Extract the [X, Y] coordinate from the center of the cell holding the provided text.  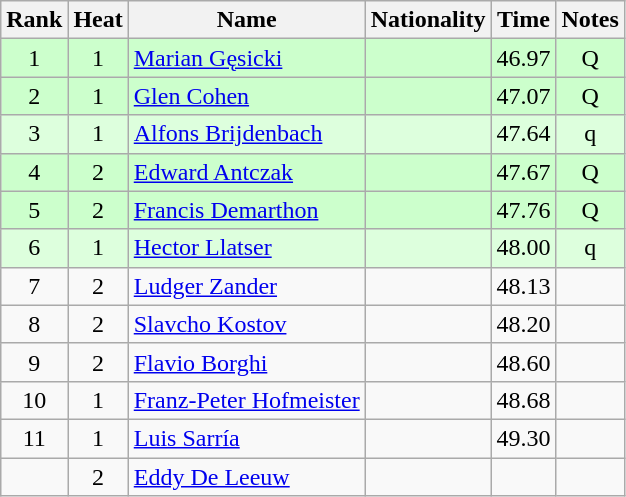
49.30 [524, 438]
10 [34, 400]
Time [524, 20]
Rank [34, 20]
5 [34, 210]
Alfons Brijdenbach [246, 134]
47.07 [524, 96]
8 [34, 324]
48.00 [524, 248]
Francis Demarthon [246, 210]
48.60 [524, 362]
47.67 [524, 172]
47.76 [524, 210]
46.97 [524, 58]
Luis Sarría [246, 438]
7 [34, 286]
Flavio Borghi [246, 362]
47.64 [524, 134]
Edward Antczak [246, 172]
48.13 [524, 286]
6 [34, 248]
48.68 [524, 400]
11 [34, 438]
Notes [590, 20]
Franz-Peter Hofmeister [246, 400]
Slavcho Kostov [246, 324]
Heat [98, 20]
4 [34, 172]
Nationality [428, 20]
3 [34, 134]
Glen Cohen [246, 96]
9 [34, 362]
Marian Gęsicki [246, 58]
Eddy De Leeuw [246, 477]
Name [246, 20]
Hector Llatser [246, 248]
Ludger Zander [246, 286]
48.20 [524, 324]
